Return (X, Y) of the center of cell containing provided text 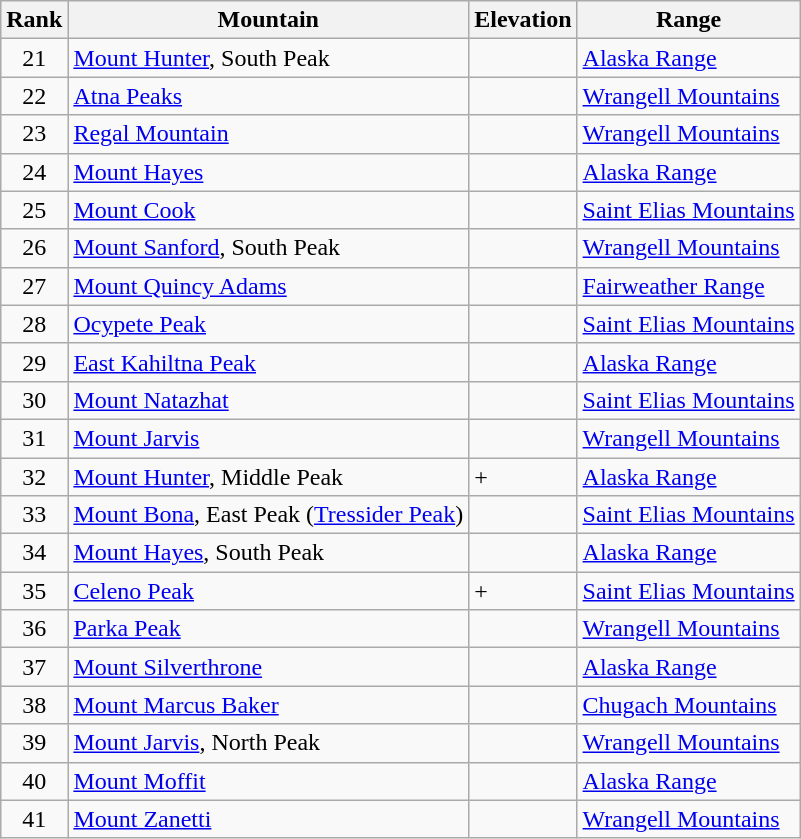
33 (34, 515)
Atna Peaks (268, 96)
41 (34, 819)
Mount Hayes, South Peak (268, 553)
Mount Silverthrone (268, 667)
32 (34, 477)
Mount Sanford, South Peak (268, 248)
22 (34, 96)
Mount Natazhat (268, 400)
36 (34, 629)
Rank (34, 20)
24 (34, 172)
35 (34, 591)
East Kahiltna Peak (268, 362)
34 (34, 553)
Ocypete Peak (268, 324)
21 (34, 58)
26 (34, 248)
27 (34, 286)
29 (34, 362)
Mount Cook (268, 210)
39 (34, 743)
Range (688, 20)
Regal Mountain (268, 134)
Mount Hunter, South Peak (268, 58)
Mount Jarvis, North Peak (268, 743)
Fairweather Range (688, 286)
23 (34, 134)
38 (34, 705)
Mountain (268, 20)
40 (34, 781)
Mount Zanetti (268, 819)
25 (34, 210)
Mount Hunter, Middle Peak (268, 477)
Mount Hayes (268, 172)
30 (34, 400)
Parka Peak (268, 629)
Mount Moffit (268, 781)
Elevation (523, 20)
Mount Marcus Baker (268, 705)
Mount Quincy Adams (268, 286)
31 (34, 438)
Mount Jarvis (268, 438)
28 (34, 324)
Chugach Mountains (688, 705)
Celeno Peak (268, 591)
Mount Bona, East Peak (Tressider Peak) (268, 515)
37 (34, 667)
